Determine the [x, y] coordinate at the center of the cell enclosing the given text.  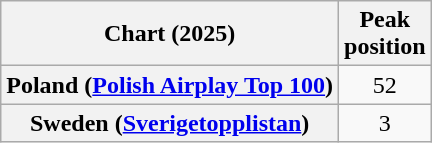
52 [385, 85]
Chart (2025) [170, 34]
3 [385, 123]
Sweden (Sverigetopplistan) [170, 123]
Poland (Polish Airplay Top 100) [170, 85]
Peakposition [385, 34]
